Locate the cell with the specified text and output its (x, y) center coordinate. 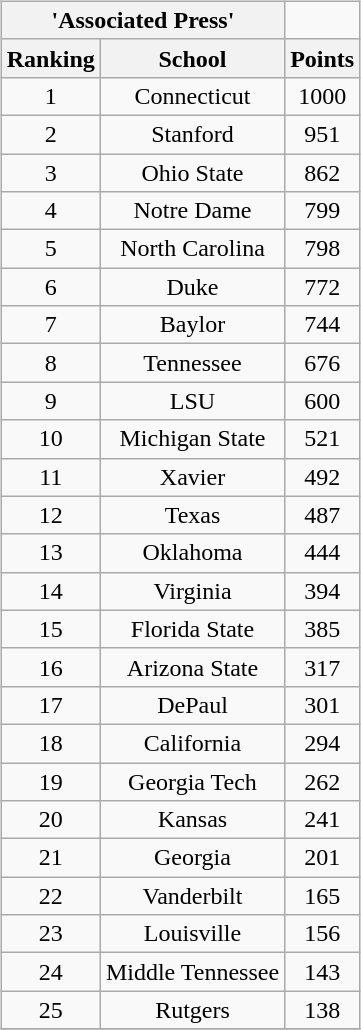
385 (322, 629)
444 (322, 553)
798 (322, 249)
Ranking (50, 58)
1 (50, 96)
5 (50, 249)
301 (322, 705)
13 (50, 553)
14 (50, 591)
8 (50, 363)
12 (50, 515)
317 (322, 667)
19 (50, 781)
Georgia Tech (192, 781)
18 (50, 743)
3 (50, 173)
138 (322, 1010)
Georgia (192, 858)
799 (322, 211)
Stanford (192, 134)
951 (322, 134)
487 (322, 515)
600 (322, 401)
165 (322, 896)
25 (50, 1010)
772 (322, 287)
Vanderbilt (192, 896)
Kansas (192, 820)
Ohio State (192, 173)
Baylor (192, 325)
LSU (192, 401)
15 (50, 629)
16 (50, 667)
Louisville (192, 934)
676 (322, 363)
6 (50, 287)
Xavier (192, 477)
7 (50, 325)
9 (50, 401)
201 (322, 858)
22 (50, 896)
North Carolina (192, 249)
Rutgers (192, 1010)
11 (50, 477)
10 (50, 439)
262 (322, 781)
20 (50, 820)
241 (322, 820)
2 (50, 134)
Michigan State (192, 439)
School (192, 58)
744 (322, 325)
Connecticut (192, 96)
Tennessee (192, 363)
Middle Tennessee (192, 972)
Oklahoma (192, 553)
24 (50, 972)
521 (322, 439)
California (192, 743)
1000 (322, 96)
4 (50, 211)
'Associated Press' (142, 20)
156 (322, 934)
23 (50, 934)
394 (322, 591)
Florida State (192, 629)
Virginia (192, 591)
Duke (192, 287)
294 (322, 743)
DePaul (192, 705)
492 (322, 477)
Texas (192, 515)
17 (50, 705)
Notre Dame (192, 211)
Arizona State (192, 667)
143 (322, 972)
Points (322, 58)
21 (50, 858)
862 (322, 173)
